Detect which cell encompasses the target text, then output its [x, y] center coordinate. 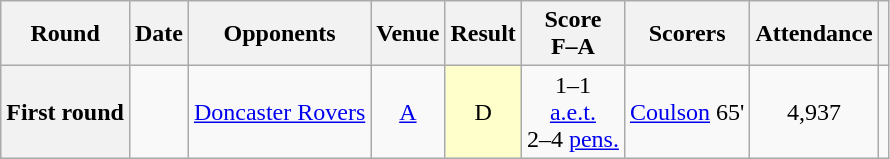
Result [483, 34]
Date [158, 34]
Opponents [279, 34]
Doncaster Rovers [279, 112]
ScoreF–A [572, 34]
Round [66, 34]
1–1a.e.t.2–4 pens. [572, 112]
Venue [408, 34]
Coulson 65' [686, 112]
First round [66, 112]
4,937 [814, 112]
Scorers [686, 34]
D [483, 112]
Attendance [814, 34]
A [408, 112]
